Return (x, y) of the center of cell containing provided text 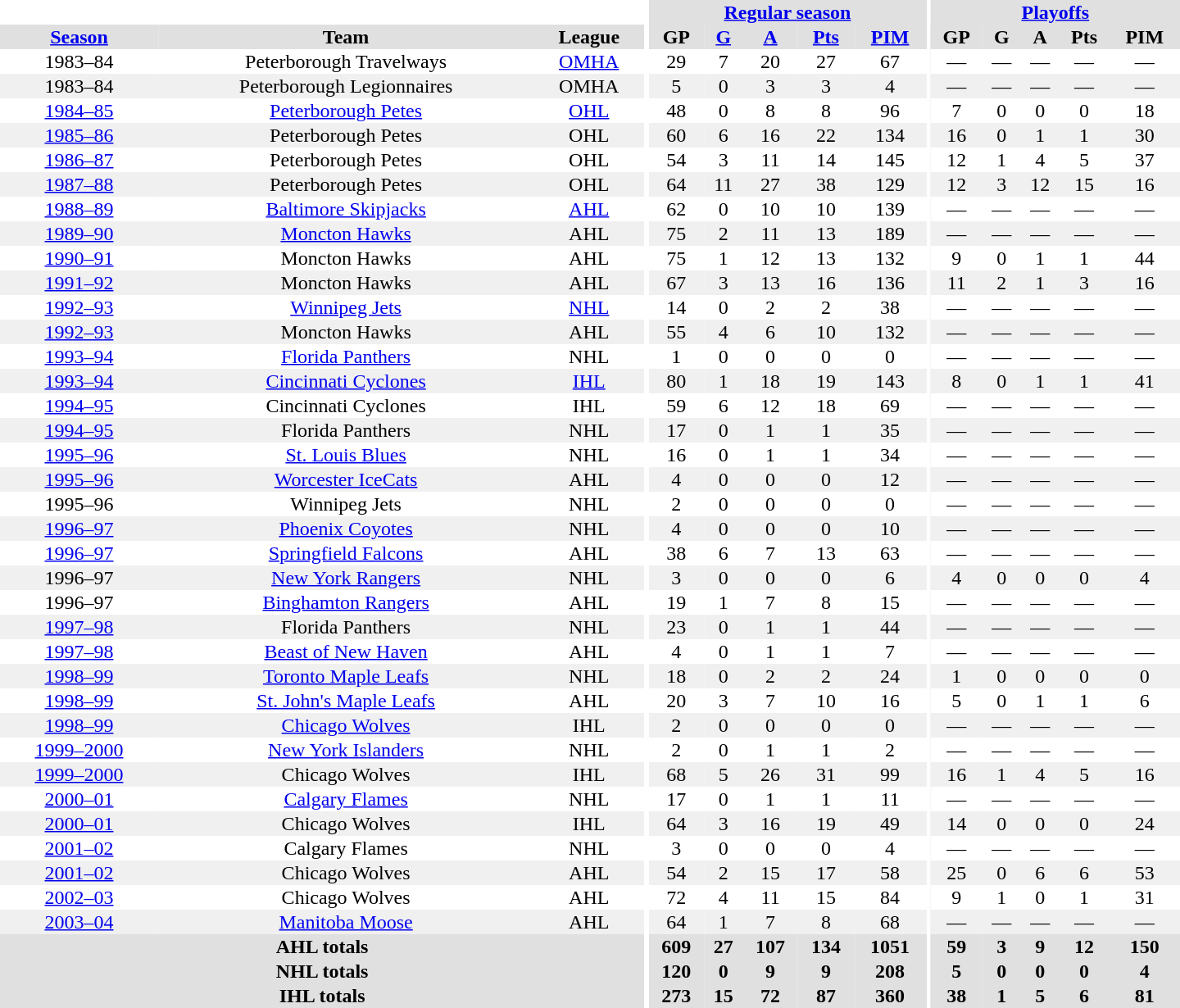
1051 (890, 947)
AHL totals (322, 947)
139 (890, 209)
1988–89 (79, 209)
St. John's Maple Leafs (346, 701)
30 (1144, 135)
Playoffs (1055, 12)
53 (1144, 873)
1986–87 (79, 160)
1990–91 (79, 258)
81 (1144, 996)
208 (890, 971)
Binghamton Rangers (346, 602)
60 (676, 135)
IHL totals (322, 996)
143 (890, 381)
609 (676, 947)
1987–88 (79, 184)
26 (770, 774)
Springfield Falcons (346, 553)
273 (676, 996)
120 (676, 971)
99 (890, 774)
25 (957, 873)
87 (826, 996)
96 (890, 111)
St. Louis Blues (346, 455)
360 (890, 996)
69 (890, 406)
Regular season (787, 12)
22 (826, 135)
29 (676, 61)
Phoenix Coyotes (346, 529)
Peterborough Legionnaires (346, 86)
Team (346, 37)
2002–03 (79, 897)
34 (890, 455)
1989–90 (79, 234)
2003–04 (79, 922)
189 (890, 234)
23 (676, 627)
41 (1144, 381)
Worcester IceCats (346, 479)
145 (890, 160)
58 (890, 873)
1991–92 (79, 283)
Manitoba Moose (346, 922)
League (588, 37)
37 (1144, 160)
63 (890, 553)
129 (890, 184)
Beast of New Haven (346, 652)
Baltimore Skipjacks (346, 209)
49 (890, 824)
35 (890, 430)
80 (676, 381)
Season (79, 37)
84 (890, 897)
1985–86 (79, 135)
48 (676, 111)
136 (890, 283)
62 (676, 209)
55 (676, 332)
150 (1144, 947)
New York Islanders (346, 750)
1984–85 (79, 111)
Peterborough Travelways (346, 61)
107 (770, 947)
Toronto Maple Leafs (346, 676)
NHL totals (322, 971)
New York Rangers (346, 578)
